Determine the [x, y] coordinate at the center of the cell enclosing the given text.  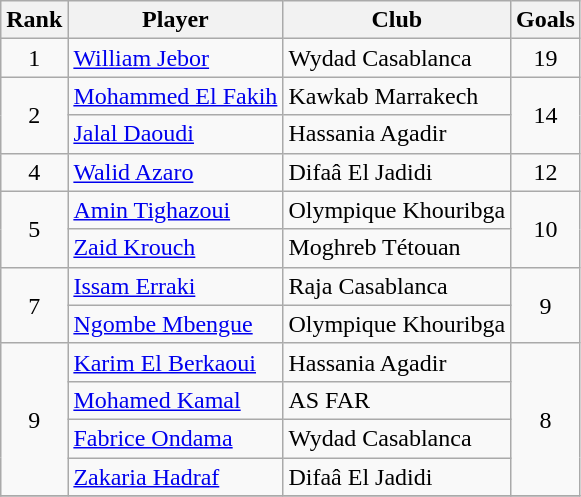
12 [546, 172]
AS FAR [397, 400]
Mohamed Kamal [176, 400]
Jalal Daoudi [176, 134]
10 [546, 229]
Ngombe Mbengue [176, 324]
19 [546, 58]
Karim El Berkaoui [176, 362]
8 [546, 419]
Raja Casablanca [397, 286]
Moghreb Tétouan [397, 248]
Walid Azaro [176, 172]
5 [34, 229]
1 [34, 58]
7 [34, 305]
4 [34, 172]
14 [546, 115]
William Jebor [176, 58]
Goals [546, 20]
Rank [34, 20]
2 [34, 115]
Fabrice Ondama [176, 438]
Mohammed El Fakih [176, 96]
Amin Tighazoui [176, 210]
Issam Erraki [176, 286]
Kawkab Marrakech [397, 96]
Player [176, 20]
Zaid Krouch [176, 248]
Zakaria Hadraf [176, 477]
Club [397, 20]
